Scan for the cell matching the given text and deliver its [X, Y] coordinate at center. 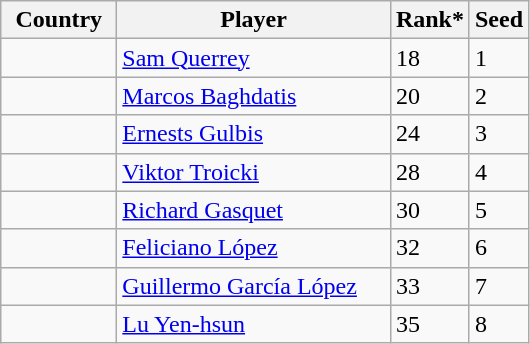
7 [498, 286]
Viktor Troicki [254, 172]
20 [430, 96]
24 [430, 134]
Feliciano López [254, 248]
Seed [498, 20]
1 [498, 58]
30 [430, 210]
8 [498, 324]
5 [498, 210]
Rank* [430, 20]
Sam Querrey [254, 58]
28 [430, 172]
2 [498, 96]
Player [254, 20]
6 [498, 248]
35 [430, 324]
Ernests Gulbis [254, 134]
4 [498, 172]
Richard Gasquet [254, 210]
Guillermo García López [254, 286]
Lu Yen-hsun [254, 324]
3 [498, 134]
Country [59, 20]
32 [430, 248]
33 [430, 286]
Marcos Baghdatis [254, 96]
18 [430, 58]
